Provide the [x, y] coordinate of the cell's center where the given text is located.  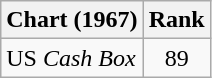
Rank [176, 20]
US Cash Box [72, 58]
Chart (1967) [72, 20]
89 [176, 58]
